Return (X, Y) of the center of cell containing provided text 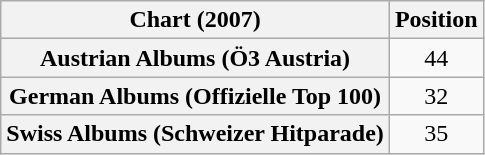
44 (436, 58)
Chart (2007) (196, 20)
German Albums (Offizielle Top 100) (196, 96)
Swiss Albums (Schweizer Hitparade) (196, 134)
32 (436, 96)
Austrian Albums (Ö3 Austria) (196, 58)
Position (436, 20)
35 (436, 134)
